Capture the cell that displays the provided text and extract its [x, y] central coordinate. 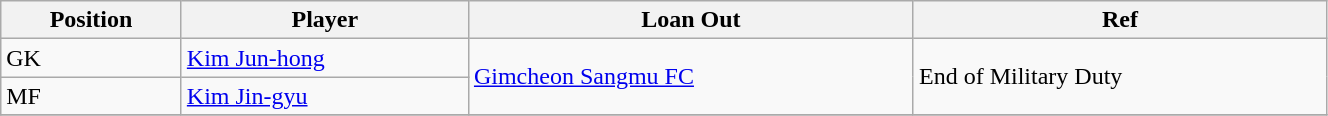
Ref [1120, 20]
Loan Out [690, 20]
MF [92, 96]
GK [92, 58]
Position [92, 20]
End of Military Duty [1120, 77]
Gimcheon Sangmu FC [690, 77]
Player [324, 20]
Kim Jun-hong [324, 58]
Kim Jin-gyu [324, 96]
